For the text-containing cell, return its midpoint in [x, y] coordinate format. 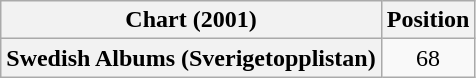
Swedish Albums (Sverigetopplistan) [191, 58]
Position [428, 20]
Chart (2001) [191, 20]
68 [428, 58]
